Output the [X, Y] coordinate of the center of the cell containing the given text.  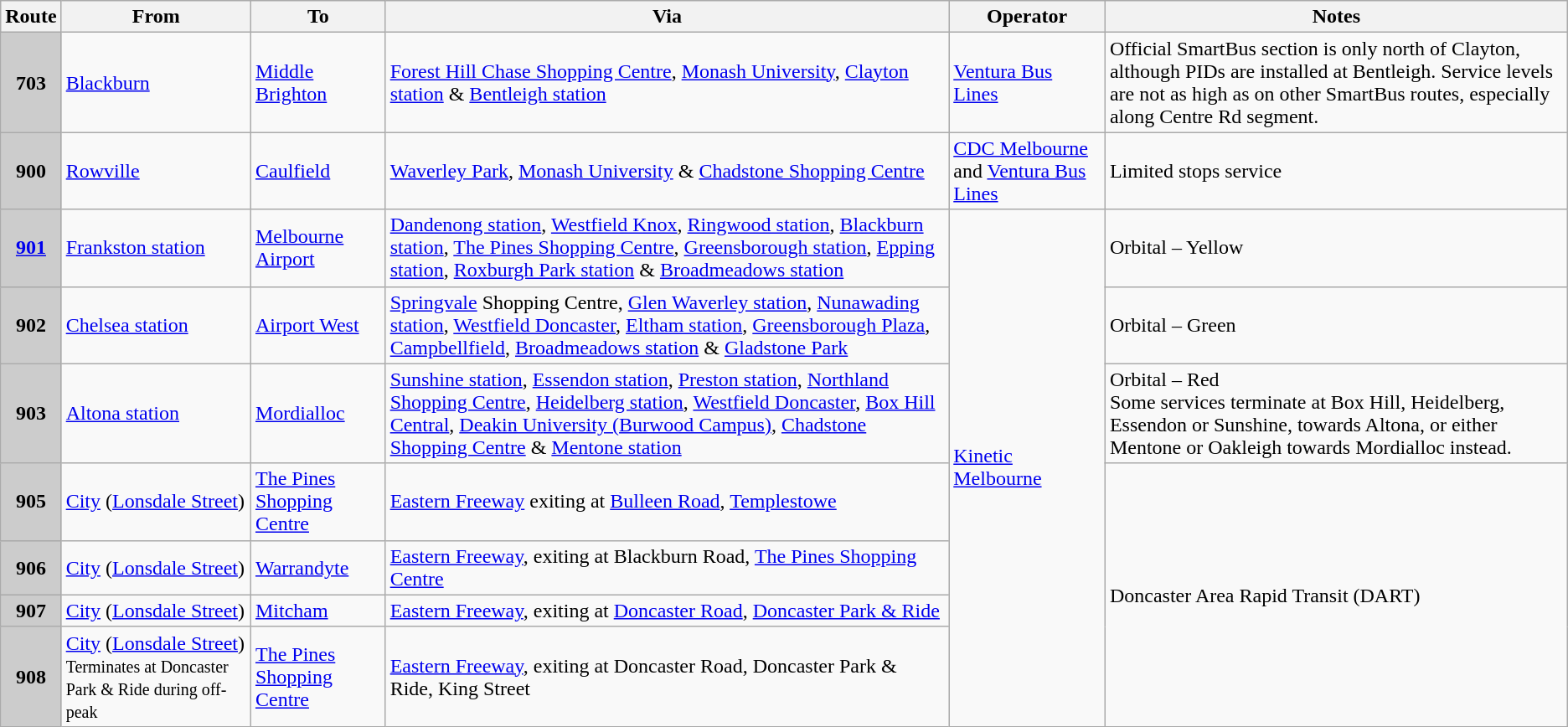
Operator [1027, 17]
Orbital – Green [1336, 325]
Notes [1336, 17]
Caulfield [318, 171]
Mordialloc [318, 414]
902 [31, 325]
Melbourne Airport [318, 248]
905 [31, 502]
Blackburn [156, 82]
Eastern Freeway, exiting at Doncaster Road, Doncaster Park & Ride, King Street [667, 677]
Middle Brighton [318, 82]
907 [31, 611]
Kinetic Melbourne [1027, 467]
Rowville [156, 171]
Warrandyte [318, 568]
Eastern Freeway, exiting at Blackburn Road, The Pines Shopping Centre [667, 568]
Route [31, 17]
Frankston station [156, 248]
908 [31, 677]
Mitcham [318, 611]
Orbital – Yellow [1336, 248]
Eastern Freeway, exiting at Doncaster Road, Doncaster Park & Ride [667, 611]
To [318, 17]
City (Lonsdale Street)Terminates at Doncaster Park & Ride during off-peak [156, 677]
Chelsea station [156, 325]
Via [667, 17]
CDC Melbourne and Ventura Bus Lines [1027, 171]
903 [31, 414]
Doncaster Area Rapid Transit (DART) [1336, 595]
Waverley Park, Monash University & Chadstone Shopping Centre [667, 171]
906 [31, 568]
900 [31, 171]
Ventura Bus Lines [1027, 82]
Altona station [156, 414]
Airport West [318, 325]
Limited stops service [1336, 171]
901 [31, 248]
From [156, 17]
Forest Hill Chase Shopping Centre, Monash University, Clayton station & Bentleigh station [667, 82]
703 [31, 82]
Eastern Freeway exiting at Bulleen Road, Templestowe [667, 502]
